Pinpoint the cell where the given text exists, returning its (x, y) midpoint coordinate. 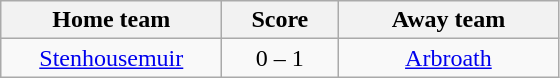
0 – 1 (280, 58)
Away team (448, 20)
Stenhousemuir (112, 58)
Home team (112, 20)
Arbroath (448, 58)
Score (280, 20)
